Output the (x, y) coordinate of the center of the cell containing the given text.  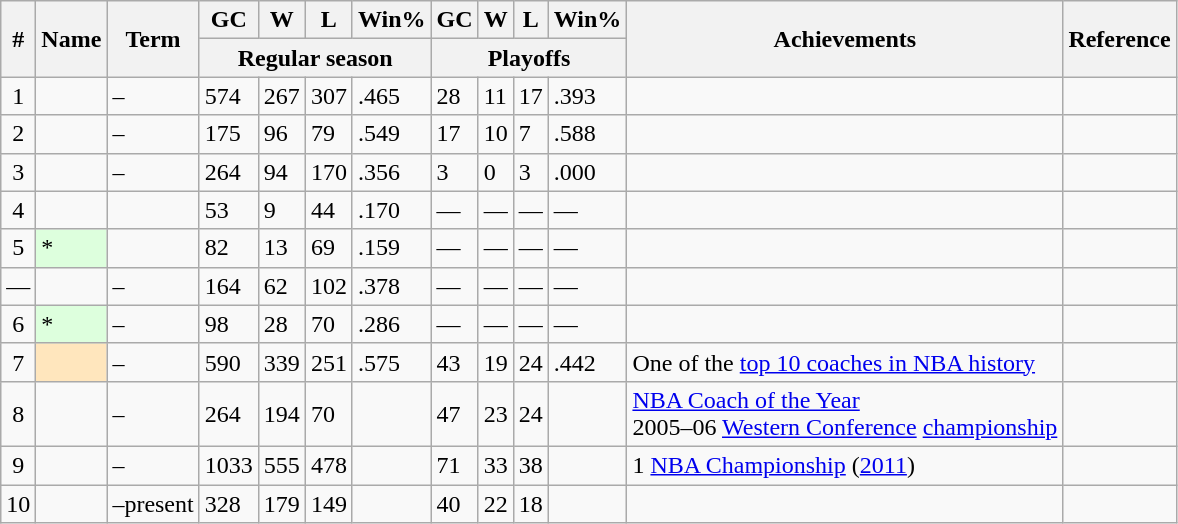
251 (328, 362)
One of the top 10 coaches in NBA history (845, 362)
.356 (392, 172)
0 (496, 172)
2 (18, 134)
13 (282, 248)
33 (496, 465)
.588 (588, 134)
339 (282, 362)
.286 (392, 324)
1 (18, 96)
96 (282, 134)
Playoffs (529, 58)
98 (228, 324)
62 (282, 286)
.378 (392, 286)
Name (72, 39)
38 (530, 465)
Reference (1120, 39)
170 (328, 172)
8 (18, 414)
43 (454, 362)
# (18, 39)
.393 (588, 96)
82 (228, 248)
.000 (588, 172)
478 (328, 465)
164 (228, 286)
307 (328, 96)
.442 (588, 362)
175 (228, 134)
574 (228, 96)
22 (496, 503)
555 (282, 465)
–present (153, 503)
Regular season (315, 58)
.170 (392, 210)
94 (282, 172)
328 (228, 503)
194 (282, 414)
40 (454, 503)
590 (228, 362)
Term (153, 39)
NBA Coach of the Year2005–06 Western Conference championship (845, 414)
19 (496, 362)
.549 (392, 134)
.465 (392, 96)
47 (454, 414)
4 (18, 210)
53 (228, 210)
6 (18, 324)
71 (454, 465)
149 (328, 503)
1033 (228, 465)
79 (328, 134)
.575 (392, 362)
23 (496, 414)
179 (282, 503)
Achievements (845, 39)
1 NBA Championship (2011) (845, 465)
18 (530, 503)
.159 (392, 248)
5 (18, 248)
69 (328, 248)
267 (282, 96)
102 (328, 286)
44 (328, 210)
11 (496, 96)
